Extract the (X, Y) coordinate from the center of the cell holding the provided text.  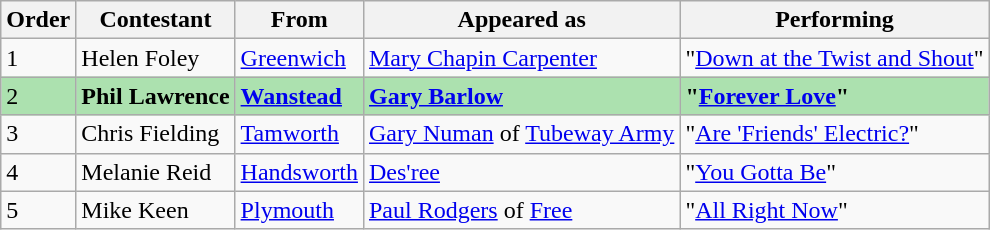
4 (38, 172)
Paul Rodgers of Free (521, 210)
Mary Chapin Carpenter (521, 58)
3 (38, 134)
Helen Foley (156, 58)
Phil Lawrence (156, 96)
Handsworth (299, 172)
From (299, 20)
Mike Keen (156, 210)
Melanie Reid (156, 172)
"You Gotta Be" (834, 172)
"Forever Love" (834, 96)
Plymouth (299, 210)
1 (38, 58)
Wanstead (299, 96)
Gary Numan of Tubeway Army (521, 134)
"All Right Now" (834, 210)
Appeared as (521, 20)
Greenwich (299, 58)
Des'ree (521, 172)
Tamworth (299, 134)
5 (38, 210)
"Are 'Friends' Electric?" (834, 134)
Gary Barlow (521, 96)
Performing (834, 20)
Contestant (156, 20)
"Down at the Twist and Shout" (834, 58)
2 (38, 96)
Chris Fielding (156, 134)
Order (38, 20)
